Search for the cell housing the specified text and yield its [X, Y] center coordinate. 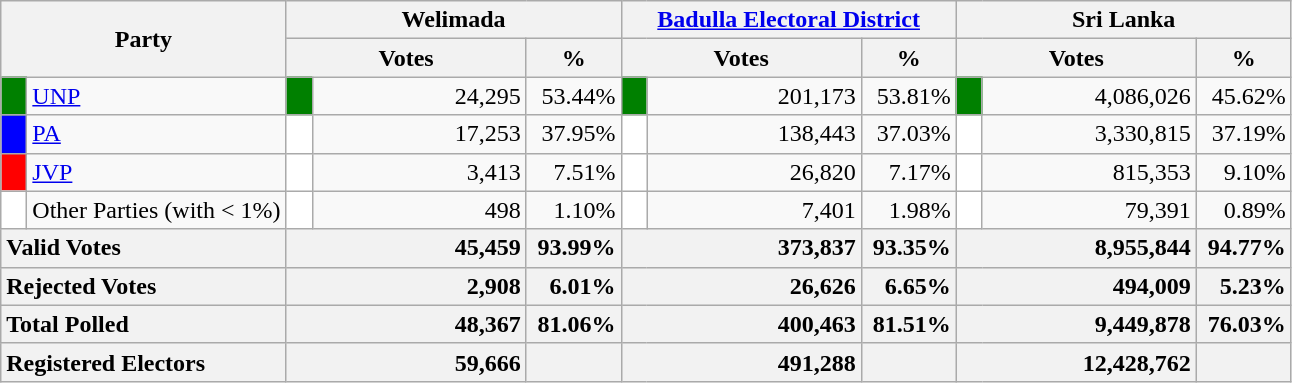
PA [156, 134]
Sri Lanka [1124, 20]
2,908 [406, 286]
3,330,815 [1089, 134]
491,288 [741, 362]
81.51% [908, 324]
6.01% [574, 286]
37.95% [574, 134]
Party [144, 39]
26,626 [741, 286]
Rejected Votes [144, 286]
498 [419, 210]
3,413 [419, 172]
6.65% [908, 286]
5.23% [1244, 286]
138,443 [754, 134]
12,428,762 [1076, 362]
24,295 [419, 96]
94.77% [1244, 248]
81.06% [574, 324]
37.03% [908, 134]
201,173 [754, 96]
53.81% [908, 96]
17,253 [419, 134]
400,463 [741, 324]
79,391 [1089, 210]
53.44% [574, 96]
59,666 [406, 362]
815,353 [1089, 172]
76.03% [1244, 324]
Registered Electors [144, 362]
7.17% [908, 172]
8,955,844 [1076, 248]
7.51% [574, 172]
93.99% [574, 248]
9,449,878 [1076, 324]
4,086,026 [1089, 96]
494,009 [1076, 286]
37.19% [1244, 134]
Badulla Electoral District [788, 20]
7,401 [754, 210]
373,837 [741, 248]
45.62% [1244, 96]
93.35% [908, 248]
48,367 [406, 324]
9.10% [1244, 172]
Valid Votes [144, 248]
Total Polled [144, 324]
UNP [156, 96]
0.89% [1244, 210]
Other Parties (with < 1%) [156, 210]
1.10% [574, 210]
Welimada [454, 20]
JVP [156, 172]
45,459 [406, 248]
26,820 [754, 172]
1.98% [908, 210]
